Search for the cell housing the specified text and yield its (x, y) center coordinate. 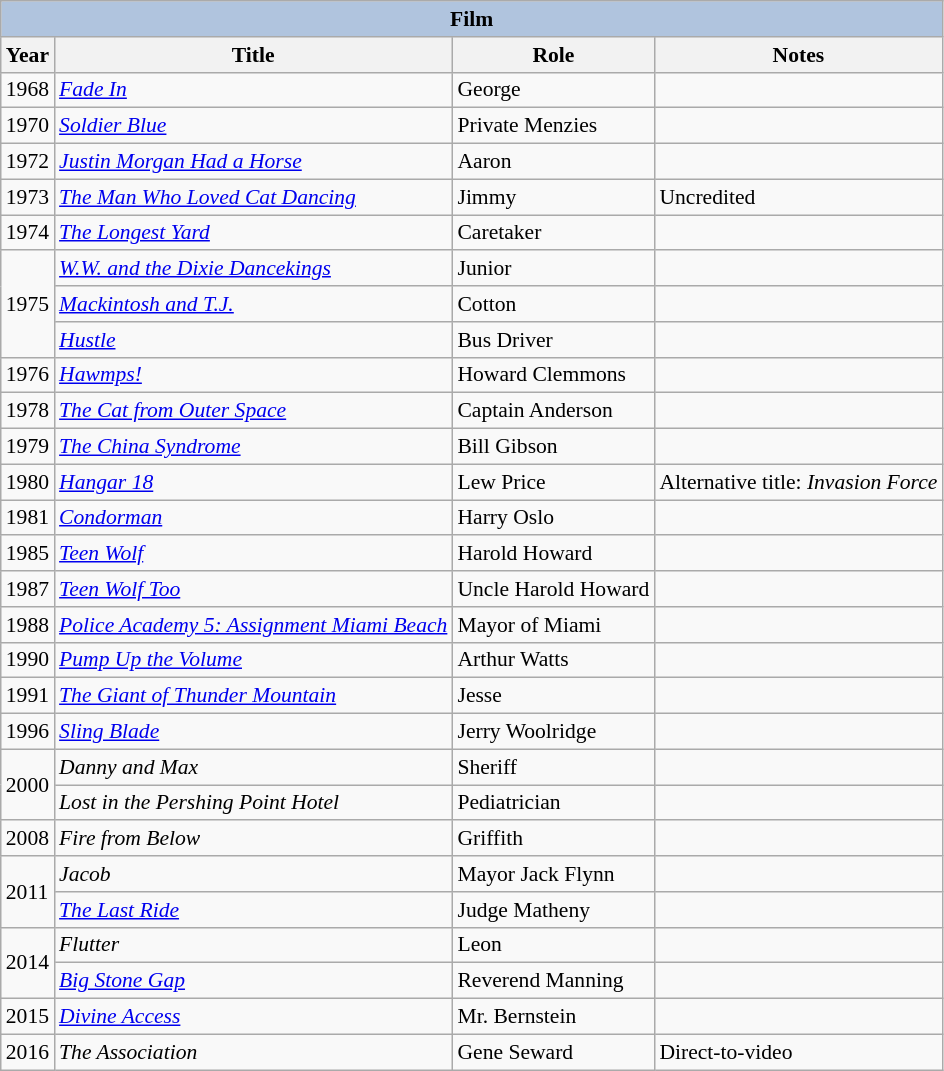
1981 (28, 518)
1990 (28, 660)
1972 (28, 162)
1987 (28, 589)
Mayor Jack Flynn (553, 874)
1980 (28, 482)
Sheriff (553, 767)
Direct-to-video (798, 1052)
Harold Howard (553, 554)
1974 (28, 233)
Gene Seward (553, 1052)
1996 (28, 732)
Hustle (253, 340)
2011 (28, 892)
1970 (28, 126)
Leon (553, 945)
Teen Wolf (253, 554)
Jacob (253, 874)
Arthur Watts (553, 660)
The Man Who Loved Cat Dancing (253, 197)
Alternative title: Invasion Force (798, 482)
Fade In (253, 90)
Soldier Blue (253, 126)
George (553, 90)
Reverend Manning (553, 981)
Jerry Woolridge (553, 732)
Judge Matheny (553, 910)
Flutter (253, 945)
Condorman (253, 518)
Year (28, 55)
Justin Morgan Had a Horse (253, 162)
2016 (28, 1052)
2015 (28, 1017)
The China Syndrome (253, 447)
Junior (553, 269)
Private Menzies (553, 126)
Caretaker (553, 233)
2000 (28, 784)
Cotton (553, 304)
Mackintosh and T.J. (253, 304)
The Cat from Outer Space (253, 411)
Howard Clemmons (553, 375)
Griffith (553, 839)
1973 (28, 197)
Divine Access (253, 1017)
Pediatrician (553, 803)
Harry Oslo (553, 518)
Mayor of Miami (553, 625)
Title (253, 55)
Big Stone Gap (253, 981)
W.W. and the Dixie Dancekings (253, 269)
Jimmy (553, 197)
1976 (28, 375)
1985 (28, 554)
Mr. Bernstein (553, 1017)
Notes (798, 55)
Captain Anderson (553, 411)
Role (553, 55)
1979 (28, 447)
The Longest Yard (253, 233)
2008 (28, 839)
Jesse (553, 696)
Aaron (553, 162)
Hangar 18 (253, 482)
Danny and Max (253, 767)
The Last Ride (253, 910)
Sling Blade (253, 732)
1968 (28, 90)
Bill Gibson (553, 447)
2014 (28, 962)
Fire from Below (253, 839)
Uncle Harold Howard (553, 589)
The Giant of Thunder Mountain (253, 696)
1988 (28, 625)
Uncredited (798, 197)
Lew Price (553, 482)
1991 (28, 696)
Pump Up the Volume (253, 660)
Bus Driver (553, 340)
Hawmps! (253, 375)
The Association (253, 1052)
Film (472, 19)
Lost in the Pershing Point Hotel (253, 803)
1975 (28, 304)
1978 (28, 411)
Police Academy 5: Assignment Miami Beach (253, 625)
Teen Wolf Too (253, 589)
